Extract the (x, y) coordinate from the center of the cell holding the provided text.  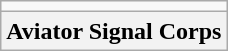
Aviator Signal Corps (114, 31)
